Search for the cell housing the specified text and yield its [x, y] center coordinate. 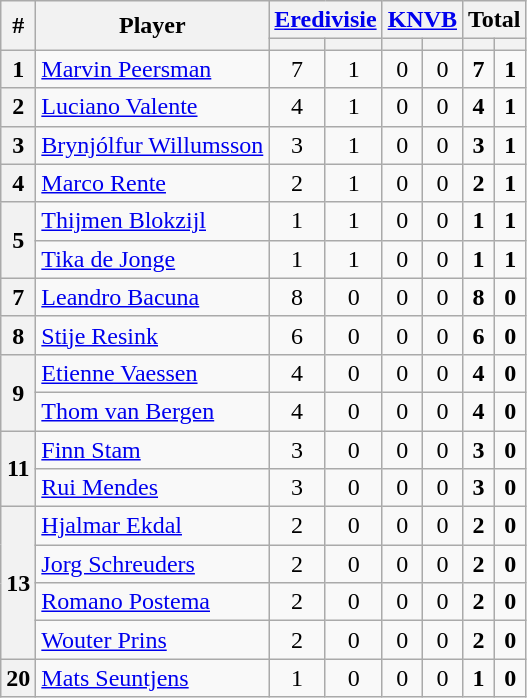
Marvin Peersman [152, 69]
Romano Postema [152, 602]
Luciano Valente [152, 107]
20 [18, 678]
9 [18, 392]
Finn Stam [152, 449]
Player [152, 26]
11 [18, 468]
Thom van Bergen [152, 411]
Wouter Prins [152, 640]
Thijmen Blokzijl [152, 221]
Leandro Bacuna [152, 297]
Total [495, 20]
Eredivisie [326, 20]
13 [18, 583]
5 [18, 240]
KNVB [422, 20]
Etienne Vaessen [152, 373]
Rui Mendes [152, 488]
Tika de Jonge [152, 259]
Jorg Schreuders [152, 564]
Brynjólfur Willumsson [152, 145]
Marco Rente [152, 183]
# [18, 26]
Stije Resink [152, 335]
Hjalmar Ekdal [152, 526]
Mats Seuntjens [152, 678]
